Output the (x, y) coordinate of the center of the cell containing the given text.  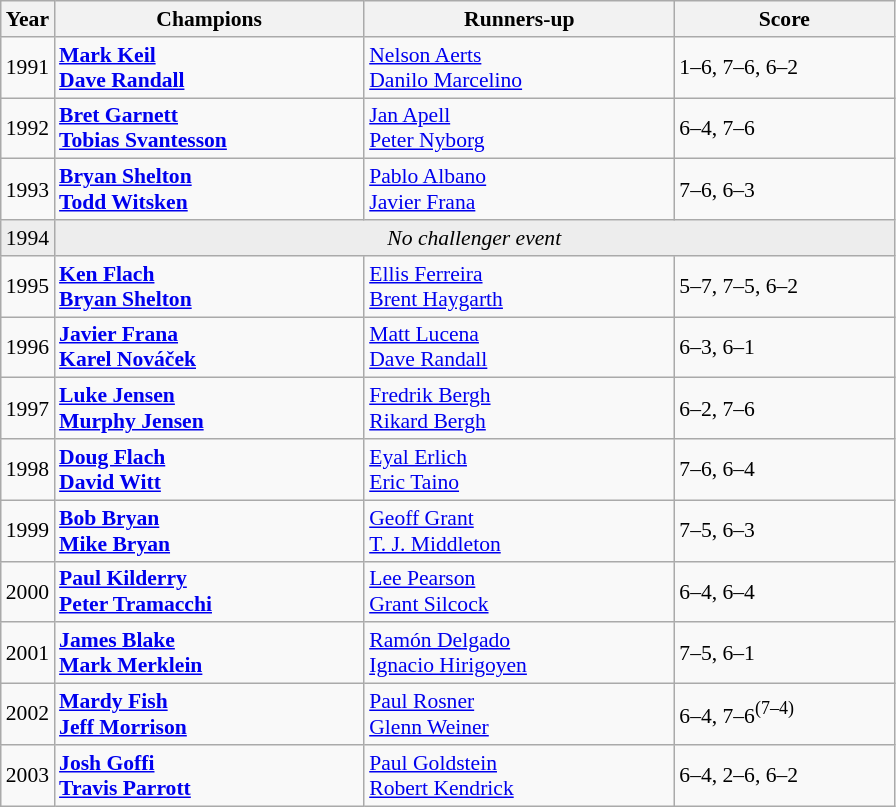
6–2, 7–6 (784, 408)
1994 (28, 238)
Mardy Fish Jeff Morrison (209, 714)
Geoff Grant T. J. Middleton (519, 530)
Mark Keil Dave Randall (209, 68)
Matt Lucena Dave Randall (519, 348)
Ramón Delgado Ignacio Hirigoyen (519, 654)
James Blake Mark Merklein (209, 654)
Paul Kilderry Peter Tramacchi (209, 592)
1996 (28, 348)
1993 (28, 190)
7–5, 6–3 (784, 530)
6–4, 7–6 (784, 128)
Luke Jensen Murphy Jensen (209, 408)
Pablo Albano Javier Frana (519, 190)
Javier Frana Karel Nováček (209, 348)
6–4, 2–6, 6–2 (784, 776)
6–4, 6–4 (784, 592)
1992 (28, 128)
Bryan Shelton Todd Witsken (209, 190)
Josh Goffi Travis Parrott (209, 776)
7–6, 6–3 (784, 190)
Paul Goldstein Robert Kendrick (519, 776)
Doug Flach David Witt (209, 470)
2003 (28, 776)
Fredrik Bergh Rikard Bergh (519, 408)
1997 (28, 408)
Bob Bryan Mike Bryan (209, 530)
2000 (28, 592)
7–6, 6–4 (784, 470)
Year (28, 19)
No challenger event (474, 238)
Ellis Ferreira Brent Haygarth (519, 286)
Runners-up (519, 19)
Jan Apell Peter Nyborg (519, 128)
1991 (28, 68)
1–6, 7–6, 6–2 (784, 68)
Champions (209, 19)
6–4, 7–6(7–4) (784, 714)
2002 (28, 714)
Score (784, 19)
1995 (28, 286)
5–7, 7–5, 6–2 (784, 286)
6–3, 6–1 (784, 348)
Lee Pearson Grant Silcock (519, 592)
Bret Garnett Tobias Svantesson (209, 128)
Eyal Erlich Eric Taino (519, 470)
Ken Flach Bryan Shelton (209, 286)
1998 (28, 470)
2001 (28, 654)
7–5, 6–1 (784, 654)
1999 (28, 530)
Paul Rosner Glenn Weiner (519, 714)
Nelson Aerts Danilo Marcelino (519, 68)
